Pinpoint the cell where the given text exists, returning its (x, y) midpoint coordinate. 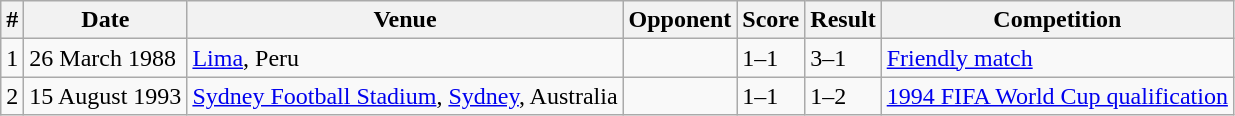
Date (106, 20)
1–2 (843, 96)
Friendly match (1057, 58)
Venue (405, 20)
# (12, 20)
Result (843, 20)
15 August 1993 (106, 96)
1 (12, 58)
Competition (1057, 20)
2 (12, 96)
Opponent (680, 20)
1994 FIFA World Cup qualification (1057, 96)
3–1 (843, 58)
Lima, Peru (405, 58)
Score (771, 20)
26 March 1988 (106, 58)
Sydney Football Stadium, Sydney, Australia (405, 96)
